Return [x, y] of the center of cell containing provided text 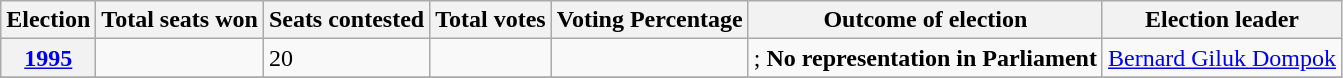
Election leader [1222, 20]
; No representation in Parliament [925, 58]
20 [346, 58]
1995 [48, 58]
Election [48, 20]
Total seats won [180, 20]
Outcome of election [925, 20]
Voting Percentage [650, 20]
Bernard Giluk Dompok [1222, 58]
Total votes [491, 20]
Seats contested [346, 20]
